Detect which cell encompasses the target text, then output its (x, y) center coordinate. 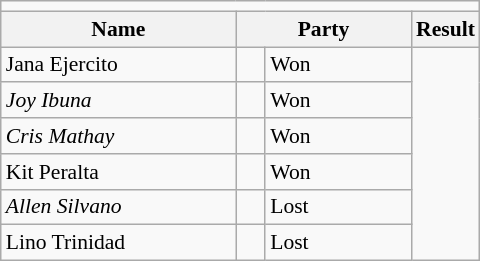
Result (446, 29)
Allen Silvano (118, 207)
Jana Ejercito (118, 65)
Cris Mathay (118, 136)
Lino Trinidad (118, 243)
Party (324, 29)
Joy Ibuna (118, 101)
Name (118, 29)
Kit Peralta (118, 172)
